Output the (x, y) coordinate of the center of the cell containing the given text.  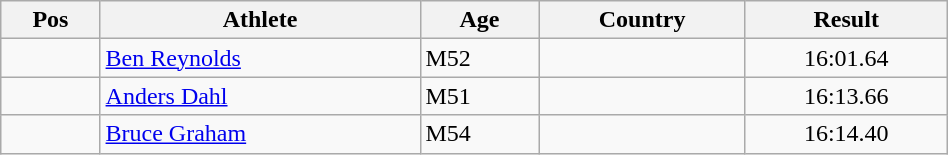
Age (480, 20)
16:01.64 (846, 58)
Result (846, 20)
16:13.66 (846, 96)
M54 (480, 134)
Bruce Graham (260, 134)
Athlete (260, 20)
Country (642, 20)
Ben Reynolds (260, 58)
M51 (480, 96)
Pos (50, 20)
M52 (480, 58)
16:14.40 (846, 134)
Anders Dahl (260, 96)
